Pinpoint the cell where the given text exists, returning its [x, y] midpoint coordinate. 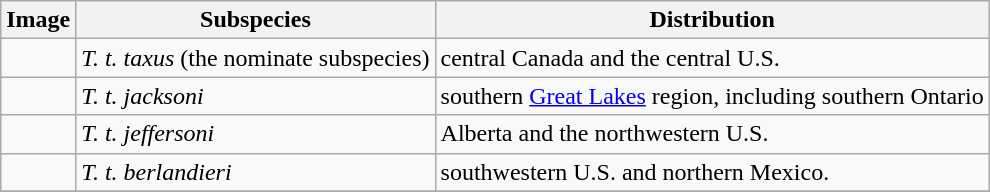
Subspecies [256, 20]
Alberta and the northwestern U.S. [712, 134]
southwestern U.S. and northern Mexico. [712, 172]
Distribution [712, 20]
central Canada and the central U.S. [712, 58]
Image [38, 20]
T. t. taxus (the nominate subspecies) [256, 58]
southern Great Lakes region, including southern Ontario [712, 96]
T. t. jacksoni [256, 96]
T. t. jeffersoni [256, 134]
T. t. berlandieri [256, 172]
